Pinpoint the cell where the given text exists, returning its [X, Y] midpoint coordinate. 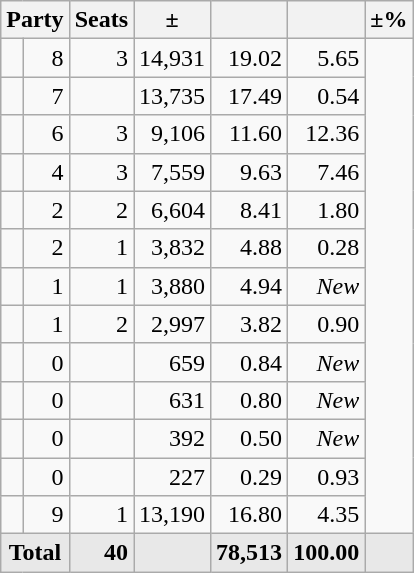
6,604 [172, 210]
4 [46, 172]
0.84 [250, 362]
1.80 [326, 210]
0.54 [326, 96]
3,832 [172, 248]
8.41 [250, 210]
14,931 [172, 58]
Party [35, 20]
Seats [101, 20]
7 [46, 96]
± [172, 20]
5.65 [326, 58]
4.88 [250, 248]
0.28 [326, 248]
3,880 [172, 286]
0.29 [250, 477]
392 [172, 438]
7.46 [326, 172]
0.93 [326, 477]
12.36 [326, 134]
11.60 [250, 134]
9,106 [172, 134]
17.49 [250, 96]
4.35 [326, 515]
9.63 [250, 172]
16.80 [250, 515]
Total [35, 553]
0.80 [250, 400]
631 [172, 400]
19.02 [250, 58]
227 [172, 477]
3.82 [250, 324]
4.94 [250, 286]
40 [101, 553]
7,559 [172, 172]
2,997 [172, 324]
13,735 [172, 96]
6 [46, 134]
100.00 [326, 553]
0.50 [250, 438]
659 [172, 362]
8 [46, 58]
±% [389, 20]
13,190 [172, 515]
0.90 [326, 324]
9 [46, 515]
78,513 [250, 553]
